Search for the cell housing the specified text and yield its [X, Y] center coordinate. 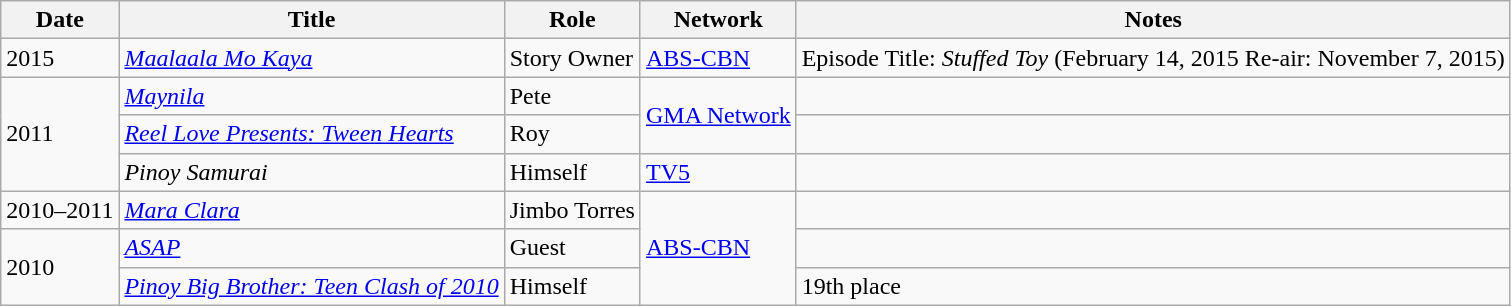
2010–2011 [60, 210]
Pinoy Samurai [312, 172]
Guest [572, 248]
Role [572, 20]
Maynila [312, 96]
Jimbo Torres [572, 210]
ASAP [312, 248]
Network [718, 20]
2010 [60, 267]
19th place [1153, 286]
TV5 [718, 172]
2015 [60, 58]
Story Owner [572, 58]
Pete [572, 96]
Roy [572, 134]
Pinoy Big Brother: Teen Clash of 2010 [312, 286]
Episode Title: Stuffed Toy (February 14, 2015 Re-air: November 7, 2015) [1153, 58]
Mara Clara [312, 210]
Title [312, 20]
Maalaala Mo Kaya [312, 58]
Date [60, 20]
GMA Network [718, 115]
2011 [60, 134]
Reel Love Presents: Tween Hearts [312, 134]
Notes [1153, 20]
